Pinpoint the cell where the given text exists, returning its [X, Y] midpoint coordinate. 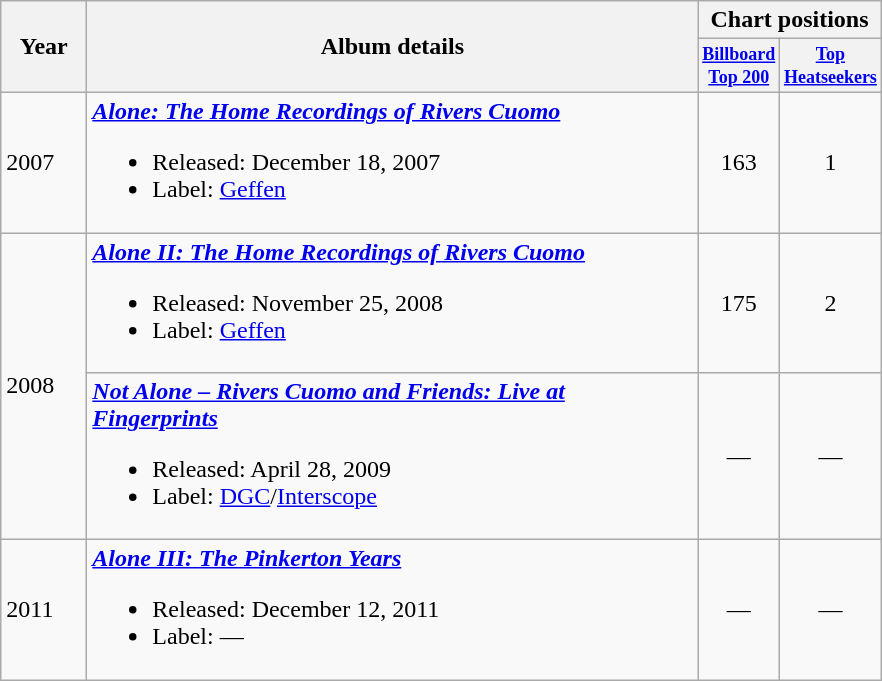
Alone III: The Pinkerton YearsReleased: December 12, 2011Label: — [392, 610]
2008 [44, 386]
Not Alone – Rivers Cuomo and Friends: Live at FingerprintsReleased: April 28, 2009Label: DGC/Interscope [392, 456]
Top Heatseekers [831, 66]
Album details [392, 47]
Alone: The Home Recordings of Rivers CuomoReleased: December 18, 2007Label: Geffen [392, 162]
2 [831, 303]
163 [739, 162]
Chart positions [790, 20]
Alone II: The Home Recordings of Rivers CuomoReleased: November 25, 2008Label: Geffen [392, 303]
2007 [44, 162]
1 [831, 162]
Billboard Top 200 [739, 66]
175 [739, 303]
Year [44, 47]
2011 [44, 610]
